Extract the [X, Y] coordinate from the center of the cell holding the provided text.  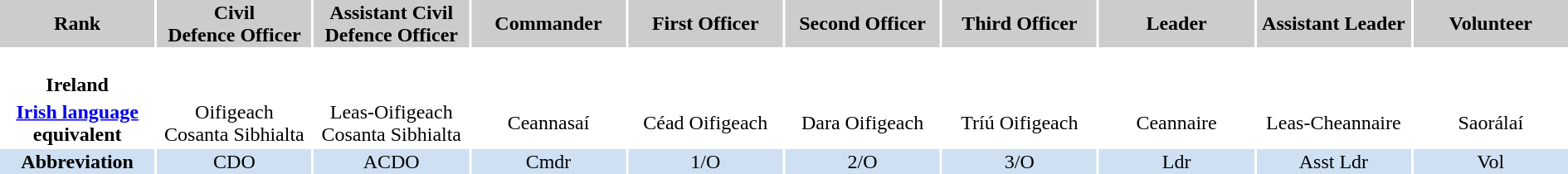
1/O [705, 162]
2/O [862, 162]
Irish language equivalent [77, 123]
Ceannaire [1176, 123]
Civil Defence Officer [234, 23]
Third Officer [1020, 23]
CDO [234, 162]
Ldr [1176, 162]
Volunteer [1491, 23]
Céad Oifigeach [705, 123]
Ceannasaí [548, 123]
Saorálaí [1491, 123]
Oifigeach Cosanta Sibhialta [234, 123]
Leas-Cheannaire [1333, 123]
First Officer [705, 23]
3/O [1020, 162]
Rank [77, 23]
Leas-Oifigeach Cosanta Sibhialta [392, 123]
Assistant Leader [1333, 23]
Cmdr [548, 162]
Vol [1491, 162]
Second Officer [862, 23]
Leader [1176, 23]
Asst Ldr [1333, 162]
Ireland [77, 73]
Tríú Oifigeach [1020, 123]
ACDO [392, 162]
Commander [548, 23]
Dara Oifigeach [862, 123]
Assistant Civil Defence Officer [392, 23]
Abbreviation [77, 162]
